Locate the cell with the specified text and output its [X, Y] center coordinate. 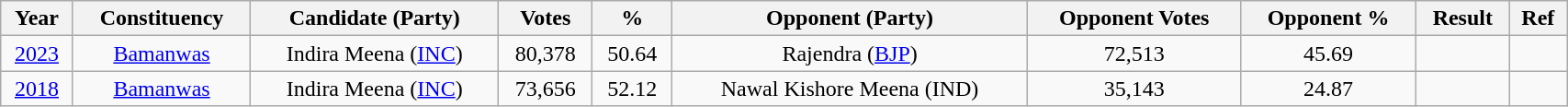
2023 [37, 53]
2018 [37, 89]
Opponent (Party) [849, 18]
Constituency [162, 18]
Nawal Kishore Meena (IND) [849, 89]
24.87 [1328, 89]
% [632, 18]
Opponent % [1328, 18]
80,378 [546, 53]
Opponent Votes [1134, 18]
Votes [546, 18]
Ref [1538, 18]
Rajendra (BJP) [849, 53]
50.64 [632, 53]
Candidate (Party) [375, 18]
45.69 [1328, 53]
Year [37, 18]
72,513 [1134, 53]
73,656 [546, 89]
Result [1463, 18]
35,143 [1134, 89]
52.12 [632, 89]
